Locate the cell with the specified text and output its [X, Y] center coordinate. 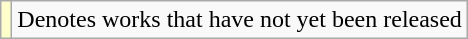
Denotes works that have not yet been released [240, 20]
